Find where the given text appears and provide that cell's center as (X, Y) coordinate. 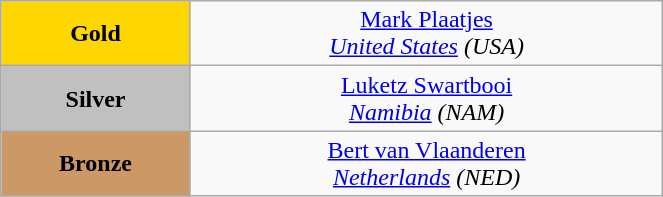
Mark PlaatjesUnited States (USA) (426, 34)
Bronze (96, 164)
Gold (96, 34)
Silver (96, 98)
Luketz SwartbooiNamibia (NAM) (426, 98)
Bert van VlaanderenNetherlands (NED) (426, 164)
